Return [X, Y] of the center of cell containing provided text 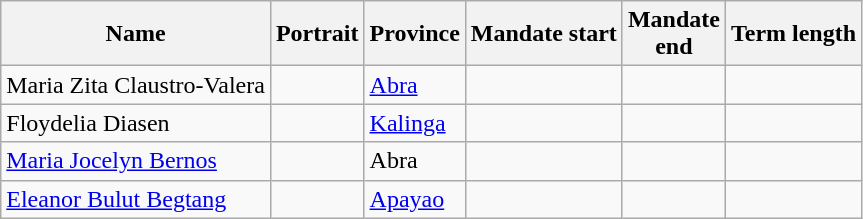
Floydelia Diasen [136, 123]
Mandateend [674, 34]
Portrait [317, 34]
Mandate start [544, 34]
Kalinga [414, 123]
Term length [793, 34]
Maria Zita Claustro-Valera [136, 85]
Apayao [414, 199]
Eleanor Bulut Begtang [136, 199]
Maria Jocelyn Bernos [136, 161]
Province [414, 34]
Name [136, 34]
